Find where the given text appears and provide that cell's center as (x, y) coordinate. 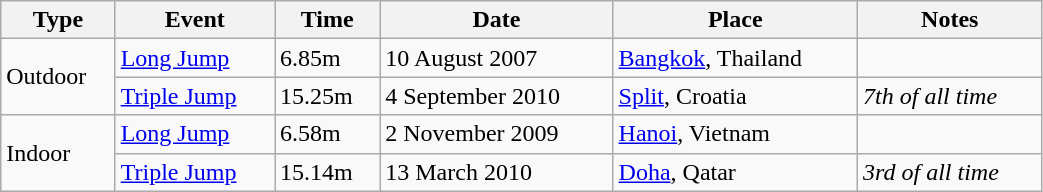
Event (194, 20)
15.25m (328, 96)
2 November 2009 (496, 134)
6.58m (328, 134)
3rd of all time (950, 172)
4 September 2010 (496, 96)
6.85m (328, 58)
Bangkok, Thailand (735, 58)
Notes (950, 20)
13 March 2010 (496, 172)
Time (328, 20)
10 August 2007 (496, 58)
Hanoi, Vietnam (735, 134)
Indoor (58, 153)
Type (58, 20)
Doha, Qatar (735, 172)
Outdoor (58, 77)
Date (496, 20)
7th of all time (950, 96)
Split, Croatia (735, 96)
15.14m (328, 172)
Place (735, 20)
